Output the (x, y) coordinate of the center of the cell containing the given text.  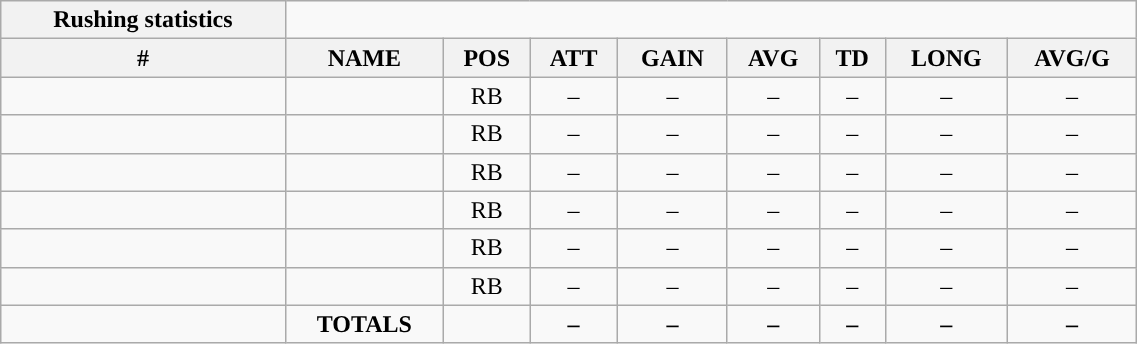
AVG/G (1072, 58)
LONG (946, 58)
NAME (364, 58)
AVG (773, 58)
# (143, 58)
POS (487, 58)
TD (852, 58)
TOTALS (364, 324)
ATT (574, 58)
Rushing statistics (143, 20)
GAIN (672, 58)
